Provide the [x, y] coordinate of the cell's center where the given text is located.  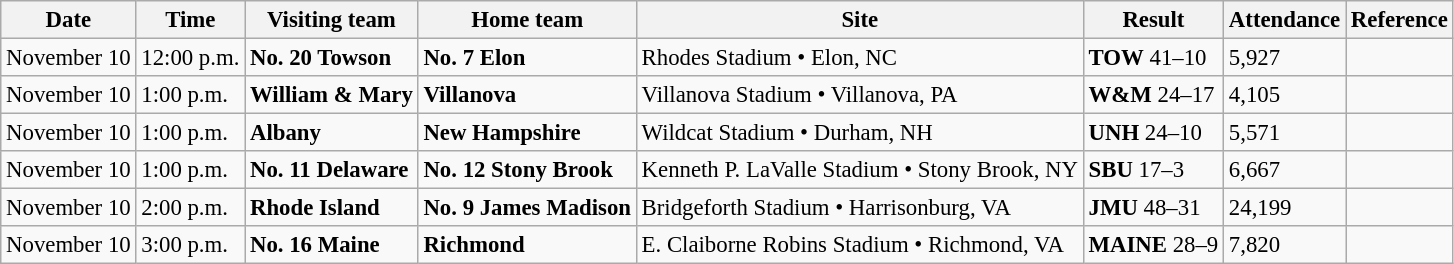
William & Mary [332, 95]
Rhode Island [332, 208]
24,199 [1285, 208]
Albany [332, 133]
Richmond [527, 245]
E. Claiborne Robins Stadium • Richmond, VA [860, 245]
MAINE 28–9 [1153, 245]
Visiting team [332, 20]
No. 7 Elon [527, 58]
12:00 p.m. [190, 58]
No. 16 Maine [332, 245]
JMU 48–31 [1153, 208]
New Hampshire [527, 133]
7,820 [1285, 245]
Attendance [1285, 20]
Result [1153, 20]
Villanova [527, 95]
Kenneth P. LaValle Stadium • Stony Brook, NY [860, 170]
No. 12 Stony Brook [527, 170]
Site [860, 20]
4,105 [1285, 95]
Villanova Stadium • Villanova, PA [860, 95]
No. 11 Delaware [332, 170]
5,571 [1285, 133]
UNH 24–10 [1153, 133]
Time [190, 20]
6,667 [1285, 170]
Date [68, 20]
Reference [1400, 20]
5,927 [1285, 58]
TOW 41–10 [1153, 58]
Bridgeforth Stadium • Harrisonburg, VA [860, 208]
Rhodes Stadium • Elon, NC [860, 58]
SBU 17–3 [1153, 170]
Wildcat Stadium • Durham, NH [860, 133]
Home team [527, 20]
No. 9 James Madison [527, 208]
No. 20 Towson [332, 58]
3:00 p.m. [190, 245]
W&M 24–17 [1153, 95]
2:00 p.m. [190, 208]
